Extract the (X, Y) coordinate from the center of the cell holding the provided text.  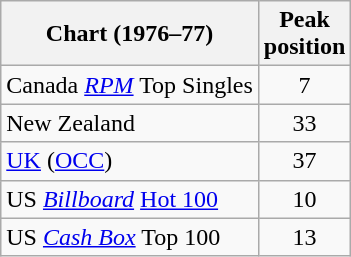
Canada RPM Top Singles (130, 85)
33 (304, 123)
37 (304, 161)
UK (OCC) (130, 161)
10 (304, 199)
7 (304, 85)
13 (304, 237)
US Billboard Hot 100 (130, 199)
US Cash Box Top 100 (130, 237)
New Zealand (130, 123)
Chart (1976–77) (130, 34)
Peakposition (304, 34)
